Locate the cell with the specified text and output its (X, Y) center coordinate. 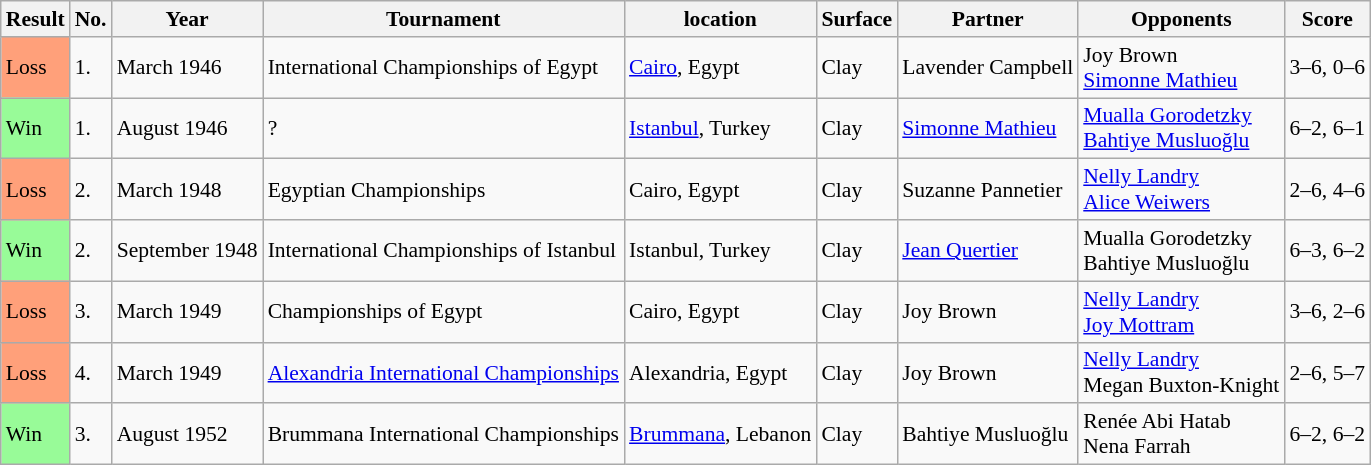
location (720, 19)
Joy Brown Simonne Mathieu (1181, 68)
Alexandria, Egypt (720, 372)
Bahtiye Musluoğlu (988, 434)
Result (36, 19)
Nelly Landry Megan Buxton-Knight (1181, 372)
Surface (856, 19)
Lavender Campbell (988, 68)
March 1946 (188, 68)
Year (188, 19)
3–6, 2–6 (1327, 312)
Jean Quertier (988, 250)
Simonne Mathieu (988, 128)
6–3, 6–2 (1327, 250)
August 1952 (188, 434)
3–6, 0–6 (1327, 68)
International Championships of Egypt (444, 68)
? (444, 128)
Tournament (444, 19)
2–6, 4–6 (1327, 190)
Opponents (1181, 19)
Nelly Landry Joy Mottram (1181, 312)
International Championships of Istanbul (444, 250)
Suzanne Pannetier (988, 190)
6–2, 6–2 (1327, 434)
August 1946 (188, 128)
4. (91, 372)
Egyptian Championships (444, 190)
Alexandria International Championships (444, 372)
Partner (988, 19)
March 1948 (188, 190)
6–2, 6–1 (1327, 128)
No. (91, 19)
Score (1327, 19)
2–6, 5–7 (1327, 372)
Renée Abi Hatab Nena Farrah (1181, 434)
September 1948 (188, 250)
Brummana International Championships (444, 434)
Nelly Landry Alice Weiwers (1181, 190)
Brummana, Lebanon (720, 434)
Championships of Egypt (444, 312)
